Output the [x, y] coordinate of the center of the cell containing the given text.  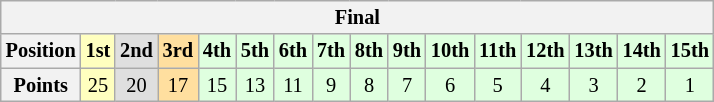
4 [545, 85]
13th [593, 51]
1st [98, 51]
10th [450, 51]
Position [41, 51]
8th [369, 51]
9 [331, 85]
2nd [136, 51]
8 [369, 85]
2 [642, 85]
Final [358, 17]
7th [331, 51]
17 [178, 85]
20 [136, 85]
6th [293, 51]
13 [255, 85]
3 [593, 85]
5 [498, 85]
3rd [178, 51]
15th [690, 51]
4th [217, 51]
Points [41, 85]
6 [450, 85]
25 [98, 85]
7 [407, 85]
11th [498, 51]
9th [407, 51]
1 [690, 85]
14th [642, 51]
11 [293, 85]
15 [217, 85]
12th [545, 51]
5th [255, 51]
